Return the [x, y] coordinate for the center point of the cell that contains the specified text.  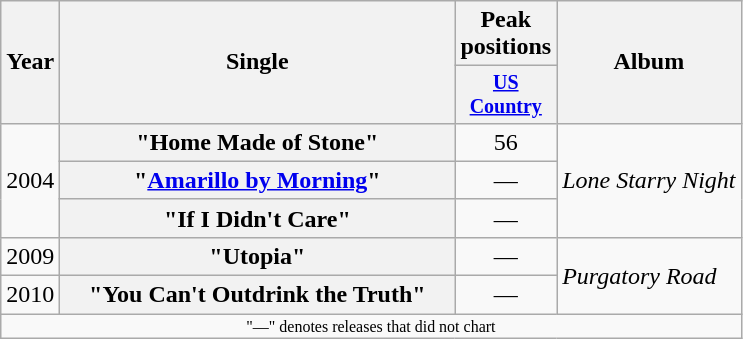
"Amarillo by Morning" [258, 180]
Lone Starry Night [649, 180]
2010 [30, 295]
56 [506, 142]
"You Can't Outdrink the Truth" [258, 295]
Single [258, 62]
Purgatory Road [649, 275]
US Country [506, 94]
Album [649, 62]
Peak positions [506, 34]
Year [30, 62]
"If I Didn't Care" [258, 218]
2004 [30, 180]
"Home Made of Stone" [258, 142]
"Utopia" [258, 256]
2009 [30, 256]
"—" denotes releases that did not chart [371, 326]
